Scan for the cell matching the given text and deliver its (X, Y) coordinate at center. 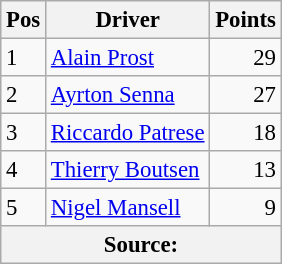
27 (246, 95)
Thierry Boutsen (128, 170)
5 (24, 208)
4 (24, 170)
29 (246, 58)
18 (246, 133)
9 (246, 208)
Nigel Mansell (128, 208)
Riccardo Patrese (128, 133)
Ayrton Senna (128, 95)
Pos (24, 20)
3 (24, 133)
Driver (128, 20)
Alain Prost (128, 58)
2 (24, 95)
Source: (141, 245)
13 (246, 170)
1 (24, 58)
Points (246, 20)
